Determine the [x, y] coordinate at the center of the cell enclosing the given text.  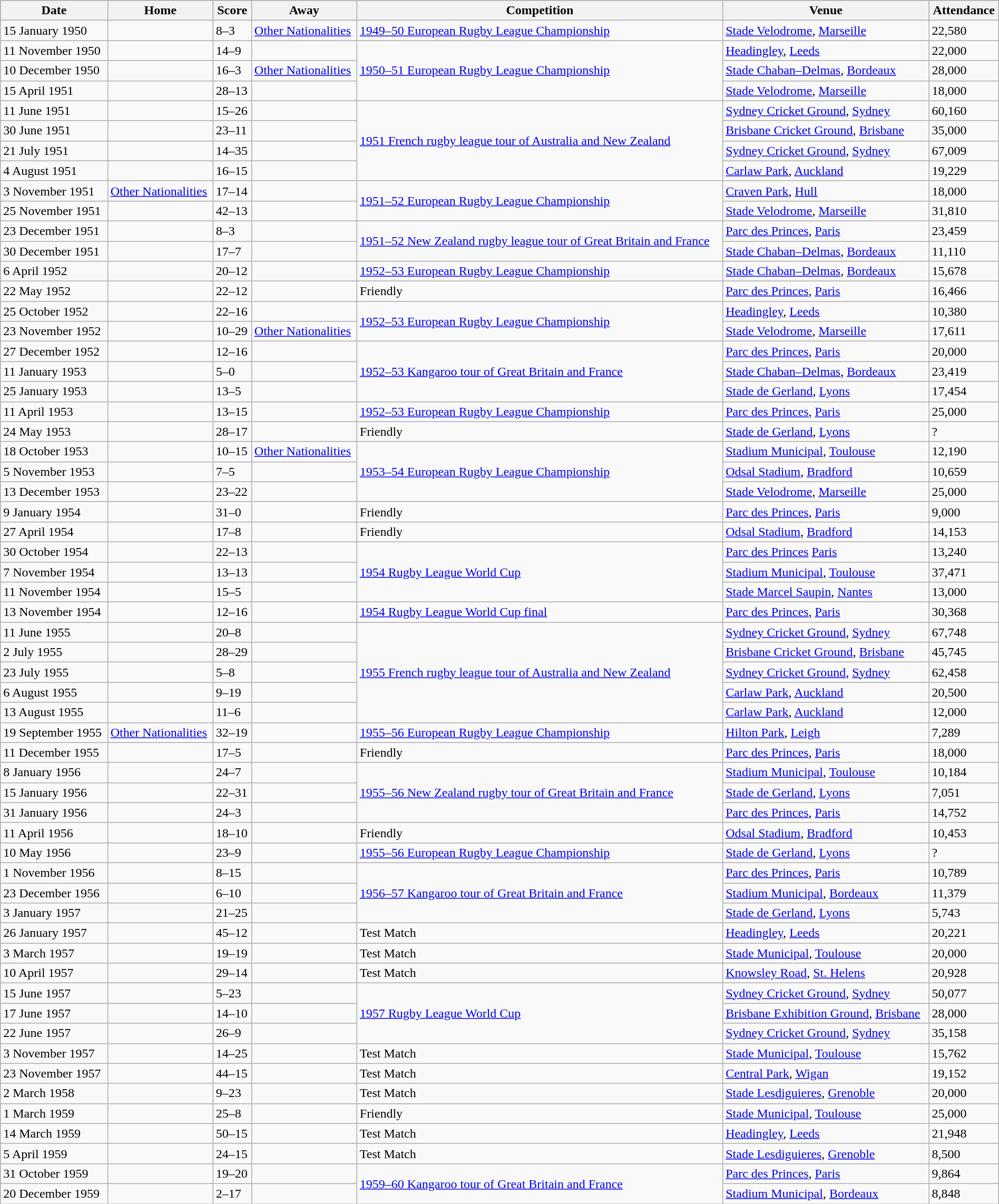
50–15 [232, 1133]
28–17 [232, 432]
14,153 [964, 532]
1950–51 European Rugby League Championship [540, 71]
10,380 [964, 311]
7 November 1954 [54, 572]
22–16 [232, 311]
15 April 1951 [54, 91]
44–15 [232, 1073]
1952–53 Kangaroo tour of Great Britain and France [540, 371]
8–15 [232, 873]
8,848 [964, 1193]
23–9 [232, 853]
12,190 [964, 452]
Brisbane Exhibition Ground, Brisbane [826, 1013]
Competition [540, 11]
45–12 [232, 933]
14 March 1959 [54, 1133]
30,368 [964, 612]
11 November 1954 [54, 592]
62,458 [964, 672]
10,184 [964, 772]
4 August 1951 [54, 171]
17–7 [232, 251]
16,466 [964, 291]
17–8 [232, 532]
2 March 1958 [54, 1093]
3 January 1957 [54, 913]
10–29 [232, 331]
27 December 1952 [54, 351]
5,743 [964, 913]
6 April 1952 [54, 271]
Parc des Princes Paris [826, 552]
9 January 1954 [54, 512]
Hilton Park, Leigh [826, 732]
11,110 [964, 251]
5–8 [232, 672]
22,580 [964, 31]
23 November 1957 [54, 1073]
18–10 [232, 833]
21,948 [964, 1133]
12,000 [964, 712]
Score [232, 11]
Home [160, 11]
28–29 [232, 652]
11 November 1950 [54, 51]
13–5 [232, 391]
11–6 [232, 712]
7,289 [964, 732]
14–25 [232, 1053]
27 April 1954 [54, 532]
17–14 [232, 191]
21 July 1951 [54, 151]
20,221 [964, 933]
22 May 1952 [54, 291]
20–8 [232, 632]
Craven Park, Hull [826, 191]
25–8 [232, 1113]
15–26 [232, 111]
17–5 [232, 752]
1949–50 European Rugby League Championship [540, 31]
26 January 1957 [54, 933]
11 April 1953 [54, 412]
42–13 [232, 211]
21–25 [232, 913]
31–0 [232, 512]
17,454 [964, 391]
19–19 [232, 953]
15 June 1957 [54, 993]
31 January 1956 [54, 813]
5–23 [232, 993]
26–9 [232, 1033]
3 November 1957 [54, 1053]
24–3 [232, 813]
32–19 [232, 732]
1951–52 New Zealand rugby league tour of Great Britain and France [540, 241]
29–14 [232, 973]
10 December 1950 [54, 71]
17 June 1957 [54, 1013]
15,678 [964, 271]
15 January 1956 [54, 792]
10,453 [964, 833]
19,229 [964, 171]
5–0 [232, 371]
22–31 [232, 792]
16–3 [232, 71]
3 November 1951 [54, 191]
9–23 [232, 1093]
13–15 [232, 412]
9,000 [964, 512]
67,748 [964, 632]
15 January 1950 [54, 31]
7–5 [232, 472]
1 November 1956 [54, 873]
15–5 [232, 592]
25 October 1952 [54, 311]
25 November 1951 [54, 211]
22–12 [232, 291]
31 October 1959 [54, 1173]
1954 Rugby League World Cup final [540, 612]
1954 Rugby League World Cup [540, 572]
24–7 [232, 772]
1959–60 Kangaroo tour of Great Britain and France [540, 1183]
30 December 1951 [54, 251]
13–13 [232, 572]
23–11 [232, 131]
22 June 1957 [54, 1033]
10 May 1956 [54, 853]
Venue [826, 11]
10,659 [964, 472]
1953–54 European Rugby League Championship [540, 472]
11 April 1956 [54, 833]
14–35 [232, 151]
23 November 1952 [54, 331]
10 April 1957 [54, 973]
11,379 [964, 893]
22,000 [964, 51]
20–12 [232, 271]
11 December 1955 [54, 752]
6–10 [232, 893]
Stade Marcel Saupin, Nantes [826, 592]
23 December 1956 [54, 893]
19–20 [232, 1173]
35,000 [964, 131]
3 March 1957 [54, 953]
67,009 [964, 151]
11 June 1951 [54, 111]
60,160 [964, 111]
8,500 [964, 1153]
13,000 [964, 592]
10,789 [964, 873]
18 October 1953 [54, 452]
23 July 1955 [54, 672]
1955–56 New Zealand rugby tour of Great Britain and France [540, 792]
23 December 1951 [54, 231]
13 August 1955 [54, 712]
2 July 1955 [54, 652]
22–13 [232, 552]
14–9 [232, 51]
20 December 1959 [54, 1193]
1951 French rugby league tour of Australia and New Zealand [540, 141]
Attendance [964, 11]
2–17 [232, 1193]
24 May 1953 [54, 432]
37,471 [964, 572]
1 March 1959 [54, 1113]
16–15 [232, 171]
11 January 1953 [54, 371]
Away [304, 11]
15,762 [964, 1053]
14–10 [232, 1013]
50,077 [964, 993]
7,051 [964, 792]
13,240 [964, 552]
1956–57 Kangaroo tour of Great Britain and France [540, 893]
5 November 1953 [54, 472]
30 October 1954 [54, 552]
9–19 [232, 692]
30 June 1951 [54, 131]
1955 French rugby league tour of Australia and New Zealand [540, 672]
31,810 [964, 211]
Knowsley Road, St. Helens [826, 973]
Central Park, Wigan [826, 1073]
17,611 [964, 331]
10–15 [232, 452]
23,419 [964, 371]
19 September 1955 [54, 732]
19,152 [964, 1073]
20,928 [964, 973]
13 December 1953 [54, 492]
9,864 [964, 1173]
Date [54, 11]
35,158 [964, 1033]
25 January 1953 [54, 391]
11 June 1955 [54, 632]
1951–52 European Rugby League Championship [540, 201]
23,459 [964, 231]
14,752 [964, 813]
24–15 [232, 1153]
8 January 1956 [54, 772]
28–13 [232, 91]
45,745 [964, 652]
23–22 [232, 492]
20,500 [964, 692]
5 April 1959 [54, 1153]
6 August 1955 [54, 692]
1957 Rugby League World Cup [540, 1013]
13 November 1954 [54, 612]
